From the cell containing the given text, extract its center point as (X, Y) coordinate. 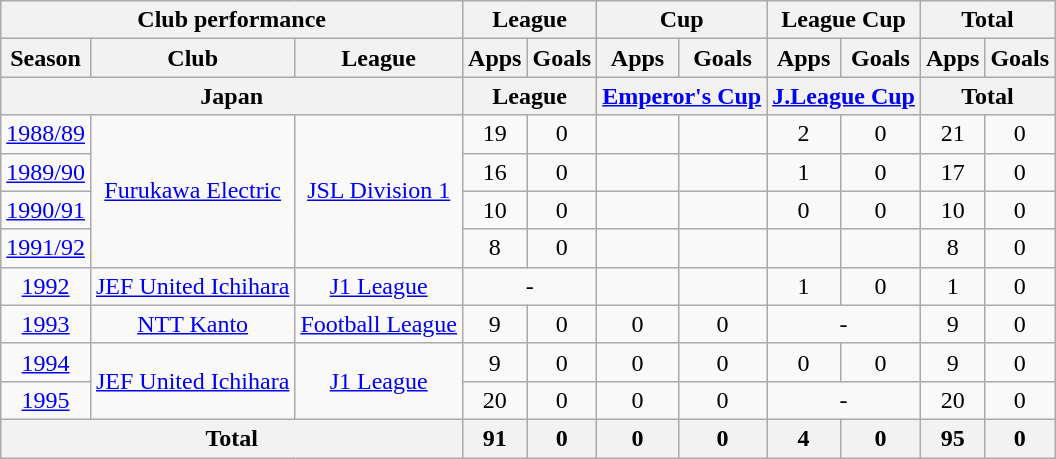
JSL Division 1 (379, 191)
1994 (46, 362)
1989/90 (46, 172)
16 (495, 172)
Football League (379, 324)
NTT Kanto (192, 324)
Club performance (232, 20)
Japan (232, 96)
1990/91 (46, 210)
Season (46, 58)
17 (952, 172)
Club (192, 58)
4 (804, 438)
91 (495, 438)
2 (804, 134)
19 (495, 134)
League Cup (844, 20)
95 (952, 438)
Furukawa Electric (192, 191)
Cup (682, 20)
Emperor's Cup (682, 96)
21 (952, 134)
1988/89 (46, 134)
1995 (46, 400)
1993 (46, 324)
J.League Cup (844, 96)
1992 (46, 286)
1991/92 (46, 248)
